Output the [x, y] coordinate of the center of the cell containing the given text.  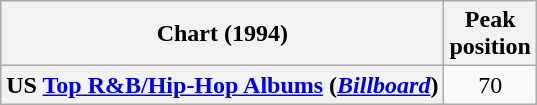
US Top R&B/Hip-Hop Albums (Billboard) [222, 85]
70 [490, 85]
Chart (1994) [222, 34]
Peakposition [490, 34]
